Search for the cell housing the specified text and yield its [X, Y] center coordinate. 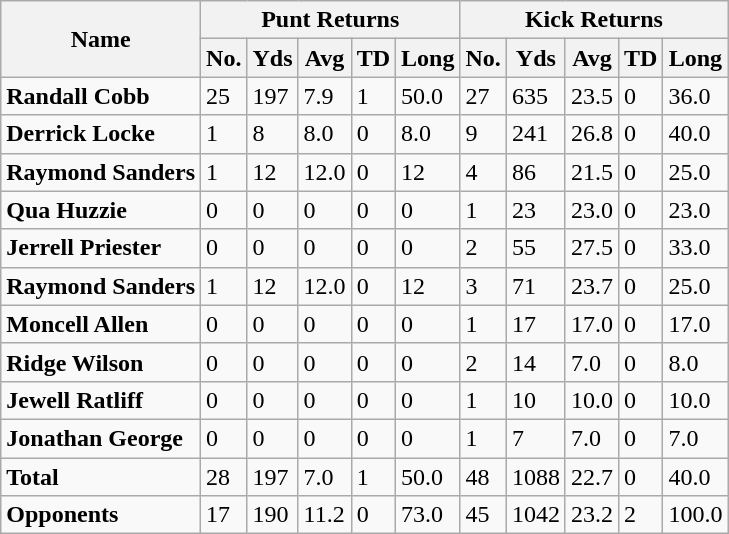
25 [224, 96]
9 [483, 134]
45 [483, 515]
Total [101, 477]
73.0 [428, 515]
Kick Returns [594, 20]
33.0 [696, 248]
27 [483, 96]
Randall Cobb [101, 96]
Moncell Allen [101, 324]
23.5 [592, 96]
23.2 [592, 515]
Jonathan George [101, 438]
Jerrell Priester [101, 248]
Name [101, 39]
21.5 [592, 172]
1042 [536, 515]
100.0 [696, 515]
11.2 [324, 515]
Derrick Locke [101, 134]
7.9 [324, 96]
4 [483, 172]
86 [536, 172]
7 [536, 438]
27.5 [592, 248]
190 [272, 515]
48 [483, 477]
Jewell Ratliff [101, 400]
Qua Huzzie [101, 210]
36.0 [696, 96]
Ridge Wilson [101, 362]
22.7 [592, 477]
28 [224, 477]
14 [536, 362]
10 [536, 400]
241 [536, 134]
635 [536, 96]
71 [536, 286]
23.7 [592, 286]
26.8 [592, 134]
1088 [536, 477]
Opponents [101, 515]
23 [536, 210]
8 [272, 134]
55 [536, 248]
Punt Returns [330, 20]
3 [483, 286]
